Find where the given text appears and provide that cell's center as [x, y] coordinate. 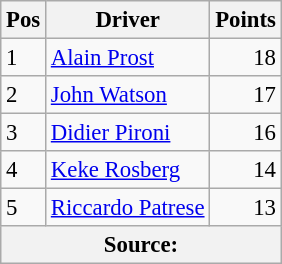
Riccardo Patrese [128, 208]
Points [246, 20]
3 [24, 133]
Source: [141, 245]
Pos [24, 20]
Alain Prost [128, 58]
Driver [128, 20]
Keke Rosberg [128, 170]
13 [246, 208]
2 [24, 95]
5 [24, 208]
John Watson [128, 95]
16 [246, 133]
17 [246, 95]
4 [24, 170]
14 [246, 170]
18 [246, 58]
1 [24, 58]
Didier Pironi [128, 133]
